From the cell containing the given text, extract its center point as [x, y] coordinate. 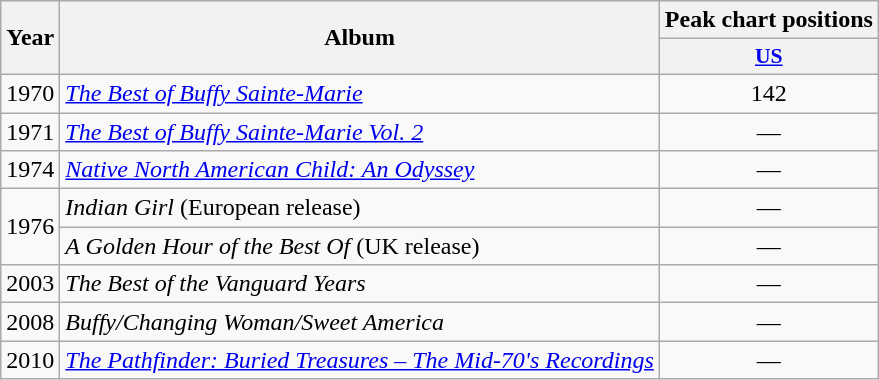
1970 [30, 93]
1971 [30, 131]
142 [768, 93]
2008 [30, 322]
The Best of Buffy Sainte-Marie Vol. 2 [360, 131]
Year [30, 38]
Album [360, 38]
Native North American Child: An Odyssey [360, 170]
The Best of Buffy Sainte-Marie [360, 93]
The Best of the Vanguard Years [360, 284]
Peak chart positions [768, 20]
2010 [30, 360]
Indian Girl (European release) [360, 208]
A Golden Hour of the Best Of (UK release) [360, 246]
US [768, 57]
The Pathfinder: Buried Treasures – The Mid-70's Recordings [360, 360]
1974 [30, 170]
2003 [30, 284]
Buffy/Changing Woman/Sweet America [360, 322]
1976 [30, 227]
